Locate the cell with the specified text and output its [x, y] center coordinate. 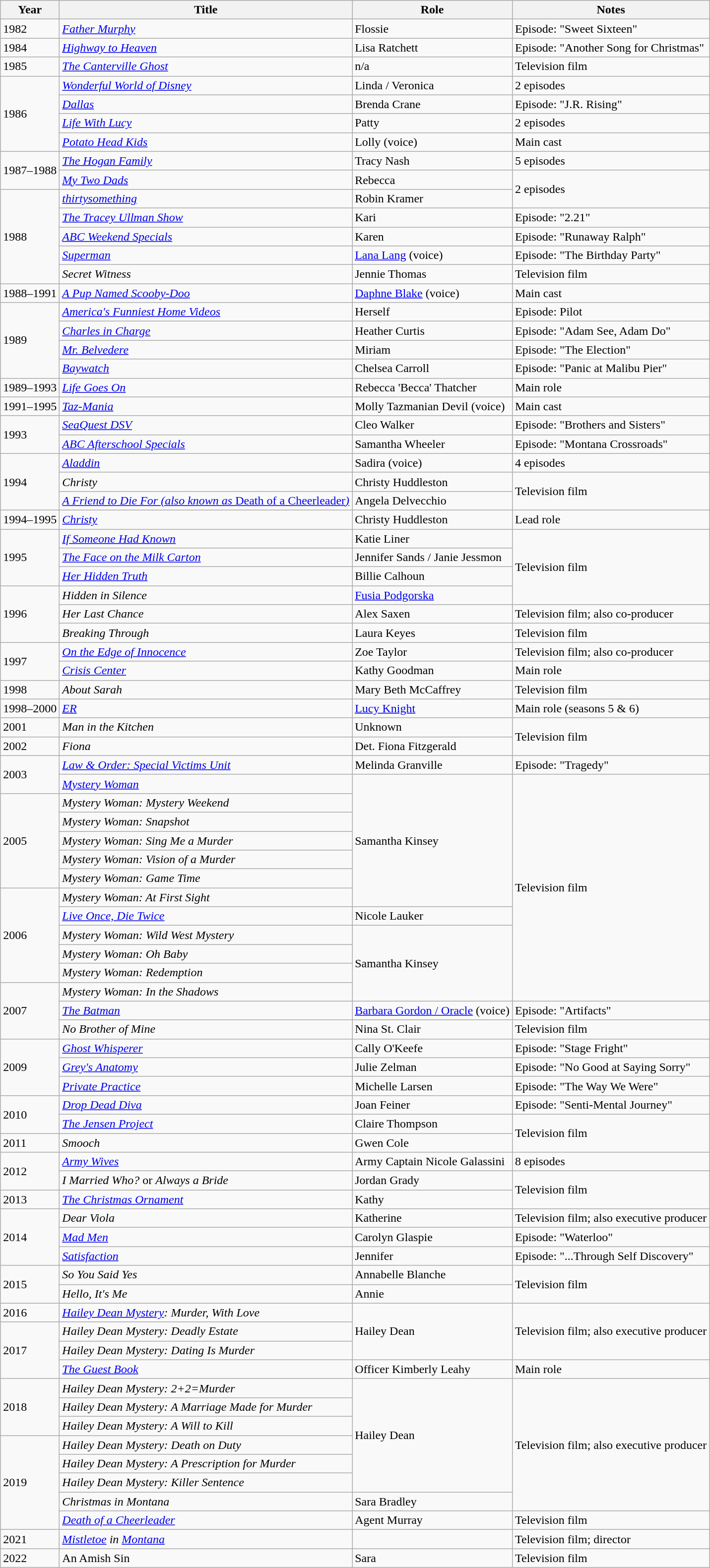
1993 [30, 435]
2003 [30, 774]
Heather Curtis [433, 331]
1988 [30, 236]
Hidden in Silence [206, 595]
Hailey Dean Mystery: Killer Sentence [206, 1483]
1994 [30, 482]
Life Goes On [206, 387]
A Pup Named Scooby-Doo [206, 293]
Robin Kramer [433, 198]
1988–1991 [30, 293]
About Sarah [206, 690]
The Batman [206, 1010]
Unknown [433, 727]
Episode: "Panic at Malibu Pier" [611, 369]
Wonderful World of Disney [206, 85]
Tracy Nash [433, 161]
n/a [433, 66]
The Hogan Family [206, 161]
Lucy Knight [433, 708]
ER [206, 708]
Hailey Dean Mystery: Deadly Estate [206, 1331]
Jennie Thomas [433, 274]
Secret Witness [206, 274]
Jordan Grady [433, 1181]
If Someone Had Known [206, 538]
2009 [30, 1067]
Hailey Dean Mystery: Dating Is Murder [206, 1350]
Nicole Lauker [433, 916]
Satisfaction [206, 1256]
Breaking Through [206, 633]
Episode: "Another Song for Christmas" [611, 48]
The Guest Book [206, 1369]
Samantha Wheeler [433, 444]
2001 [30, 727]
Mad Men [206, 1237]
2014 [30, 1237]
Sara Bradley [433, 1502]
2022 [30, 1558]
Patty [433, 123]
Role [433, 10]
1997 [30, 661]
Mystery Woman: Game Time [206, 878]
Herself [433, 312]
8 episodes [611, 1162]
Officer Kimberly Leahy [433, 1369]
Claire Thompson [433, 1124]
Aladdin [206, 463]
Annabelle Blanche [433, 1275]
Drop Dead Diva [206, 1105]
Linda / Veronica [433, 85]
Carolyn Glaspie [433, 1237]
1995 [30, 557]
Rebecca [433, 180]
Mr. Belvedere [206, 350]
Flossie [433, 29]
2011 [30, 1142]
Melinda Granville [433, 765]
The Jensen Project [206, 1124]
Joan Feiner [433, 1105]
Jennifer [433, 1256]
So You Said Yes [206, 1275]
Episode: "Montana Crossroads" [611, 444]
Episode: "Senti-Mental Journey" [611, 1105]
Title [206, 10]
Fiona [206, 746]
Hailey Dean Mystery: A Will to Kill [206, 1426]
Mystery Woman: Vision of a Murder [206, 860]
thirtysomething [206, 198]
Episode: "Stage Fright" [611, 1048]
Mistletoe in Montana [206, 1539]
Agent Murray [433, 1520]
Kathy [433, 1199]
An Amish Sin [206, 1558]
1991–1995 [30, 406]
Laura Keyes [433, 633]
Her Hidden Truth [206, 576]
2015 [30, 1284]
Sadira (voice) [433, 463]
Mystery Woman: In the Shadows [206, 992]
1989 [30, 340]
ABC Afterschool Specials [206, 444]
A Friend to Die For (also known as Death of a Cheerleader) [206, 501]
1982 [30, 29]
Katie Liner [433, 538]
Episode: "The Birthday Party" [611, 255]
2005 [30, 840]
Episode: "Brothers and Sisters" [611, 425]
Mystery Woman: Oh Baby [206, 954]
Episode: "2.21" [611, 217]
The Christmas Ornament [206, 1199]
Gwen Cole [433, 1142]
Nina St. Clair [433, 1029]
Baywatch [206, 369]
Highway to Heaven [206, 48]
Hailey Dean Mystery: Death on Duty [206, 1445]
Hailey Dean Mystery: 2+2=Murder [206, 1388]
Law & Order: Special Victims Unit [206, 765]
Superman [206, 255]
1994–1995 [30, 519]
Jennifer Sands / Janie Jessmon [433, 558]
Potato Head Kids [206, 142]
Karen [433, 237]
My Two Dads [206, 180]
Mystery Woman: At First Sight [206, 897]
Kathy Goodman [433, 671]
Smooch [206, 1142]
No Brother of Mine [206, 1029]
Live Once, Die Twice [206, 916]
Mystery Woman: Sing Me a Murder [206, 841]
5 episodes [611, 161]
Christmas in Montana [206, 1502]
Episode: Pilot [611, 312]
ABC Weekend Specials [206, 237]
Chelsea Carroll [433, 369]
Life With Lucy [206, 123]
Lolly (voice) [433, 142]
Cally O'Keefe [433, 1048]
Det. Fiona Fitzgerald [433, 746]
Her Last Chance [206, 614]
Crisis Center [206, 671]
Year [30, 10]
Episode: "Waterloo" [611, 1237]
Hello, It's Me [206, 1294]
Episode: "Sweet Sixteen" [611, 29]
Man in the Kitchen [206, 727]
Episode: "Runaway Ralph" [611, 237]
Cleo Walker [433, 425]
Molly Tazmanian Devil (voice) [433, 406]
2017 [30, 1350]
Mystery Woman: Mystery Weekend [206, 803]
Mystery Woman: Redemption [206, 973]
Army Wives [206, 1162]
2007 [30, 1010]
1985 [30, 66]
Alex Saxen [433, 614]
Michelle Larsen [433, 1086]
2002 [30, 746]
1987–1988 [30, 170]
Brenda Crane [433, 104]
Television film; director [611, 1539]
1998–2000 [30, 708]
Private Practice [206, 1086]
Katherine [433, 1218]
2013 [30, 1199]
Father Murphy [206, 29]
Julie Zelman [433, 1067]
2019 [30, 1483]
1989–1993 [30, 387]
Lead role [611, 519]
Sara [433, 1558]
The Face on the Milk Carton [206, 558]
2012 [30, 1171]
2021 [30, 1539]
Hailey Dean Mystery: A Prescription for Murder [206, 1464]
Episode: "Tragedy" [611, 765]
Billie Calhoun [433, 576]
2016 [30, 1313]
Episode: "No Good at Saying Sorry" [611, 1067]
Ghost Whisperer [206, 1048]
Mystery Woman: Wild West Mystery [206, 935]
Episode: "J.R. Rising" [611, 104]
I Married Who? or Always a Bride [206, 1181]
1998 [30, 690]
America's Funniest Home Videos [206, 312]
Miriam [433, 350]
Episode: "...Through Self Discovery" [611, 1256]
Lana Lang (voice) [433, 255]
Notes [611, 10]
Zoe Taylor [433, 652]
Lisa Ratchett [433, 48]
Hailey Dean Mystery: Murder, With Love [206, 1313]
Army Captain Nicole Galassini [433, 1162]
SeaQuest DSV [206, 425]
Mystery Woman: Snapshot [206, 821]
Dallas [206, 104]
Mystery Woman [206, 784]
1984 [30, 48]
Fusia Podgorska [433, 595]
Charles in Charge [206, 331]
The Canterville Ghost [206, 66]
Daphne Blake (voice) [433, 293]
Mary Beth McCaffrey [433, 690]
Taz-Mania [206, 406]
2018 [30, 1407]
Hailey Dean Mystery: A Marriage Made for Murder [206, 1407]
Grey's Anatomy [206, 1067]
Main role (seasons 5 & 6) [611, 708]
Episode: "The Election" [611, 350]
Angela Delvecchio [433, 501]
Episode: "Artifacts" [611, 1010]
Death of a Cheerleader [206, 1520]
Barbara Gordon / Oracle (voice) [433, 1010]
Episode: "The Way We Were" [611, 1086]
2010 [30, 1114]
Kari [433, 217]
1986 [30, 114]
The Tracey Ullman Show [206, 217]
On the Edge of Innocence [206, 652]
Episode: "Adam See, Adam Do" [611, 331]
Rebecca 'Becca' Thatcher [433, 387]
2006 [30, 935]
4 episodes [611, 463]
Annie [433, 1294]
Dear Viola [206, 1218]
1996 [30, 614]
